Scan for the cell matching the given text and deliver its (X, Y) coordinate at center. 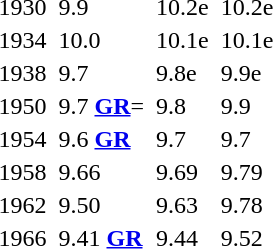
9.8 (183, 106)
9.63 (183, 205)
10.1e (183, 40)
9.8e (183, 73)
9.66 (102, 172)
9.50 (102, 205)
9.6 GR (102, 139)
9.7 GR= (102, 106)
10.0 (102, 40)
9.69 (183, 172)
